Return [X, Y] of the center of cell containing provided text 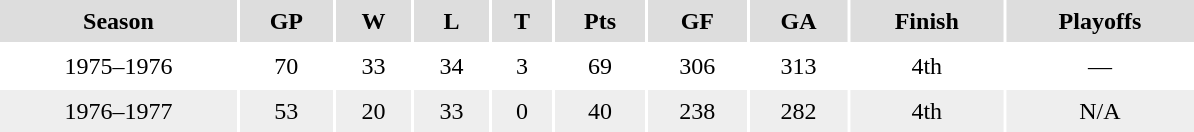
40 [600, 111]
34 [452, 66]
238 [697, 111]
53 [286, 111]
Pts [600, 21]
69 [600, 66]
— [1100, 66]
306 [697, 66]
1976–1977 [118, 111]
1975–1976 [118, 66]
70 [286, 66]
N/A [1100, 111]
20 [374, 111]
313 [798, 66]
282 [798, 111]
GF [697, 21]
0 [522, 111]
Finish [927, 21]
GP [286, 21]
Season [118, 21]
W [374, 21]
L [452, 21]
Playoffs [1100, 21]
T [522, 21]
3 [522, 66]
GA [798, 21]
